Detect which cell encompasses the target text, then output its [x, y] center coordinate. 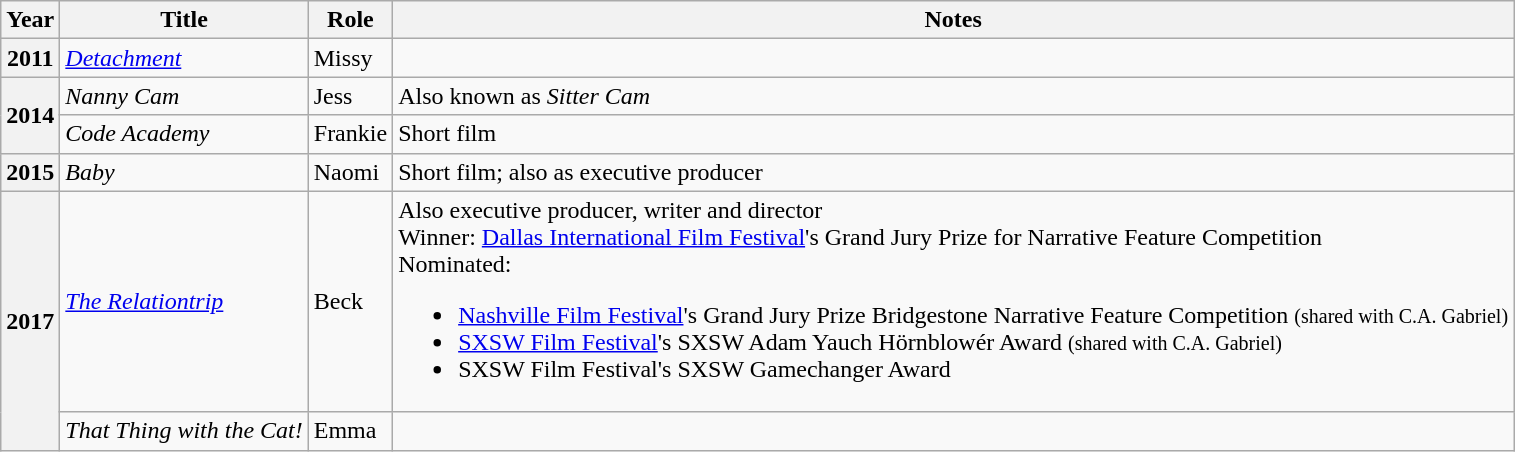
That Thing with the Cat! [184, 431]
Naomi [350, 172]
2014 [30, 115]
Baby [184, 172]
Code Academy [184, 134]
Also known as Sitter Cam [954, 96]
Notes [954, 20]
2017 [30, 320]
2011 [30, 58]
Nanny Cam [184, 96]
Role [350, 20]
Short film [954, 134]
Detachment [184, 58]
Jess [350, 96]
Missy [350, 58]
Emma [350, 431]
The Relationtrip [184, 302]
2015 [30, 172]
Short film; also as executive producer [954, 172]
Frankie [350, 134]
Year [30, 20]
Title [184, 20]
Beck [350, 302]
